Determine the (x, y) coordinate at the center of the cell enclosing the given text.  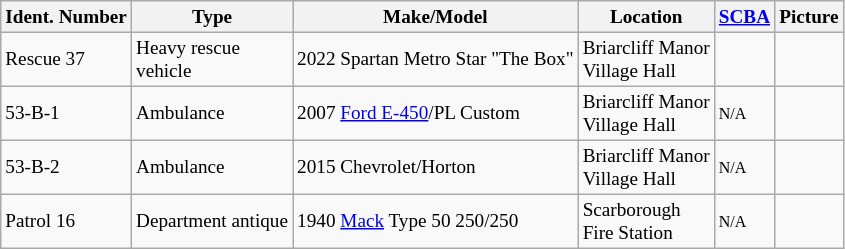
Type (212, 17)
Location (646, 17)
53-B-2 (66, 167)
2022 Spartan Metro Star "The Box" (436, 59)
SCBA (744, 17)
1940 Mack Type 50 250/250 (436, 222)
Patrol 16 (66, 222)
Ident. Number (66, 17)
Department antique (212, 222)
2015 Chevrolet/Horton (436, 167)
2007 Ford E-450/PL Custom (436, 113)
ScarboroughFire Station (646, 222)
Make/Model (436, 17)
Rescue 37 (66, 59)
53-B-1 (66, 113)
Heavy rescuevehicle (212, 59)
Picture (809, 17)
